Provide the [X, Y] coordinate of the cell's center where the given text is located.  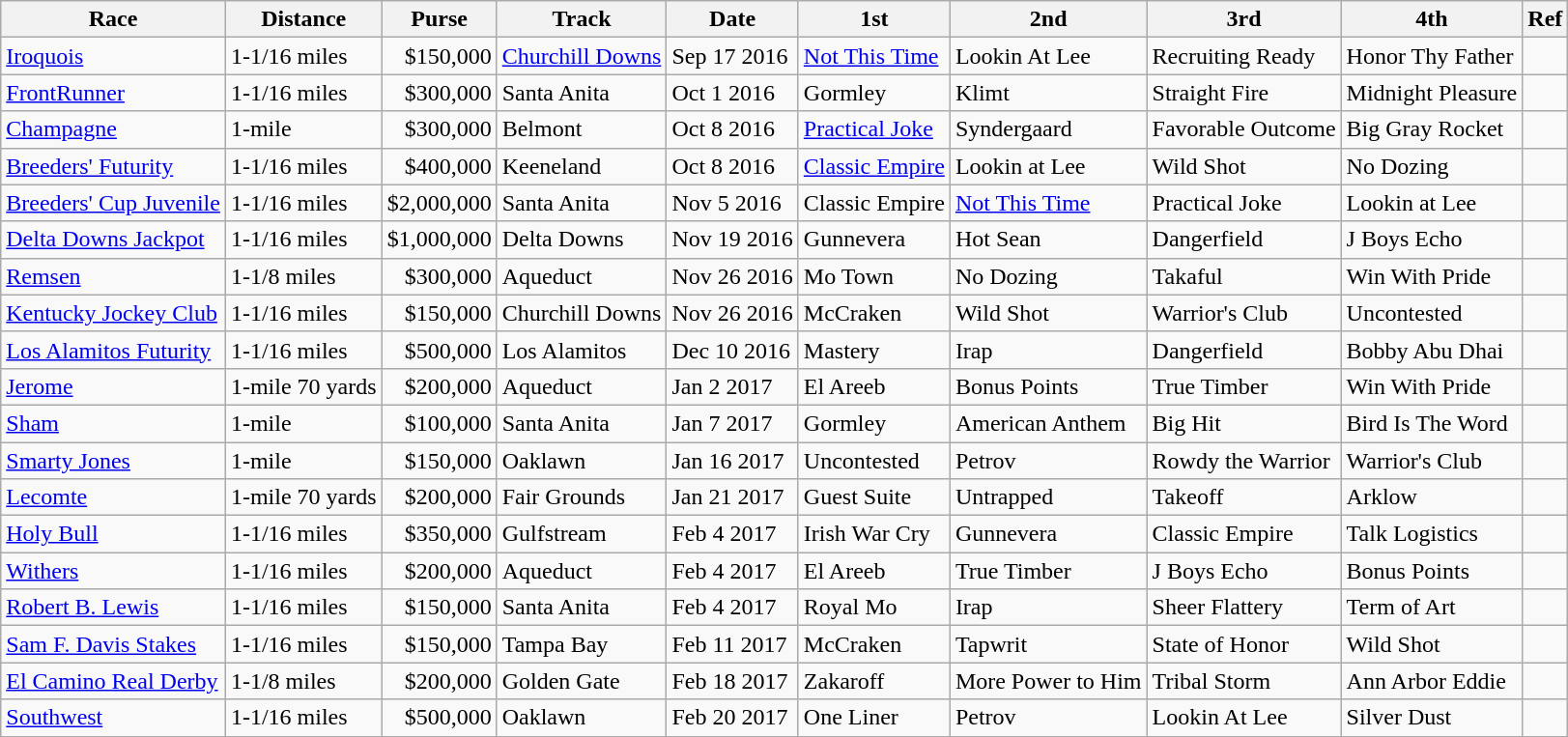
Race [114, 19]
Big Hit [1244, 423]
Mastery [873, 350]
3rd [1244, 19]
State of Honor [1244, 644]
Silver Dust [1432, 718]
Jan 2 2017 [732, 386]
Klimt [1048, 93]
Rowdy the Warrior [1244, 461]
Term of Art [1432, 608]
Dec 10 2016 [732, 350]
Takaful [1244, 276]
Breeders' Futurity [114, 166]
Jan 16 2017 [732, 461]
Jerome [114, 386]
Robert B. Lewis [114, 608]
Breeders' Cup Juvenile [114, 203]
$350,000 [439, 534]
Recruiting Ready [1244, 56]
Jan 21 2017 [732, 497]
Withers [114, 571]
Mo Town [873, 276]
Distance [303, 19]
Sheer Flattery [1244, 608]
1st [873, 19]
Golden Gate [582, 681]
Lecomte [114, 497]
Sep 17 2016 [732, 56]
Guest Suite [873, 497]
One Liner [873, 718]
Belmont [582, 129]
$2,000,000 [439, 203]
Smarty Jones [114, 461]
Favorable Outcome [1244, 129]
FrontRunner [114, 93]
Keeneland [582, 166]
Remsen [114, 276]
Talk Logistics [1432, 534]
Tapwrit [1048, 644]
$400,000 [439, 166]
Royal Mo [873, 608]
Jan 7 2017 [732, 423]
Feb 20 2017 [732, 718]
Bobby Abu Dhai [1432, 350]
Big Gray Rocket [1432, 129]
Sam F. Davis Stakes [114, 644]
Delta Downs Jackpot [114, 240]
Irish War Cry [873, 534]
Track [582, 19]
Ann Arbor Eddie [1432, 681]
Midnight Pleasure [1432, 93]
$100,000 [439, 423]
Los Alamitos Futurity [114, 350]
Iroquois [114, 56]
El Camino Real Derby [114, 681]
Feb 11 2017 [732, 644]
Nov 19 2016 [732, 240]
American Anthem [1048, 423]
Los Alamitos [582, 350]
Delta Downs [582, 240]
Hot Sean [1048, 240]
Fair Grounds [582, 497]
More Power to Him [1048, 681]
Arklow [1432, 497]
Champagne [114, 129]
Ref [1546, 19]
2nd [1048, 19]
Gulfstream [582, 534]
Sham [114, 423]
Straight Fire [1244, 93]
Southwest [114, 718]
Takeoff [1244, 497]
Untrapped [1048, 497]
Syndergaard [1048, 129]
Holy Bull [114, 534]
Honor Thy Father [1432, 56]
$1,000,000 [439, 240]
Zakaroff [873, 681]
Oct 1 2016 [732, 93]
Tribal Storm [1244, 681]
4th [1432, 19]
Bird Is The Word [1432, 423]
Feb 18 2017 [732, 681]
Purse [439, 19]
Kentucky Jockey Club [114, 313]
Date [732, 19]
Nov 5 2016 [732, 203]
Tampa Bay [582, 644]
